Output the (x, y) coordinate of the center of the cell containing the given text.  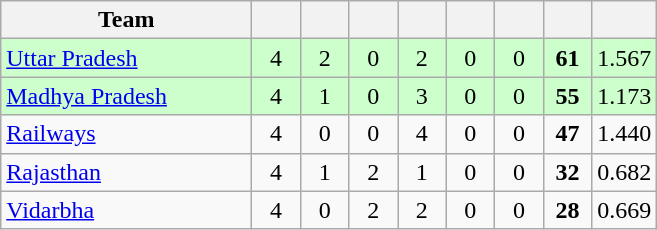
0.669 (624, 210)
Team (126, 20)
Railways (126, 134)
32 (568, 172)
0.682 (624, 172)
Vidarbha (126, 210)
55 (568, 96)
Rajasthan (126, 172)
3 (422, 96)
1.567 (624, 58)
1.173 (624, 96)
61 (568, 58)
Madhya Pradesh (126, 96)
Uttar Pradesh (126, 58)
28 (568, 210)
47 (568, 134)
1.440 (624, 134)
